Return the (X, Y) coordinate for the center point of the cell that contains the specified text.  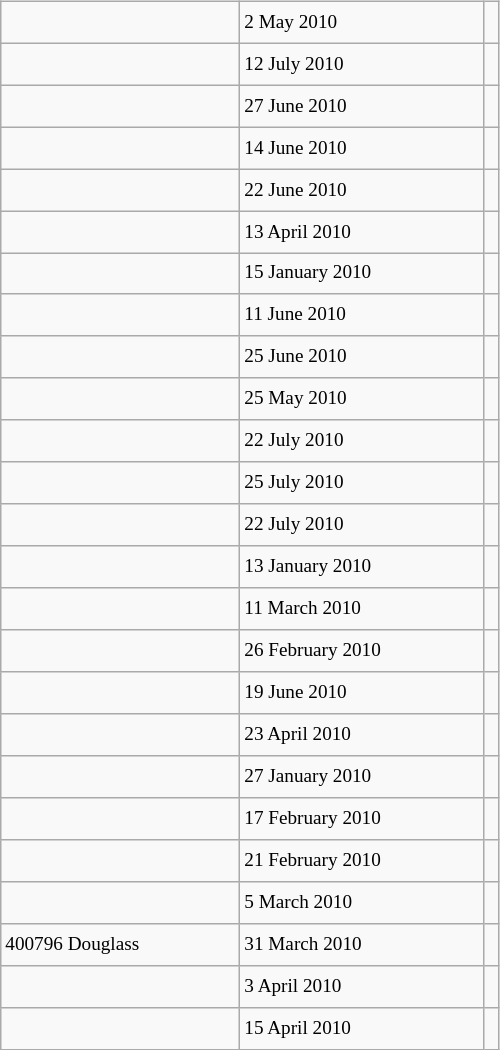
25 May 2010 (362, 399)
17 February 2010 (362, 819)
27 June 2010 (362, 106)
15 January 2010 (362, 274)
12 July 2010 (362, 64)
19 June 2010 (362, 693)
13 January 2010 (362, 567)
22 June 2010 (362, 190)
5 March 2010 (362, 902)
21 February 2010 (362, 861)
23 April 2010 (362, 735)
2 May 2010 (362, 22)
25 July 2010 (362, 483)
25 June 2010 (362, 357)
26 February 2010 (362, 651)
400796 Douglass (120, 944)
13 April 2010 (362, 232)
11 March 2010 (362, 609)
15 April 2010 (362, 1028)
14 June 2010 (362, 148)
11 June 2010 (362, 315)
27 January 2010 (362, 777)
3 April 2010 (362, 986)
31 March 2010 (362, 944)
